Output the [x, y] coordinate of the center of the cell containing the given text.  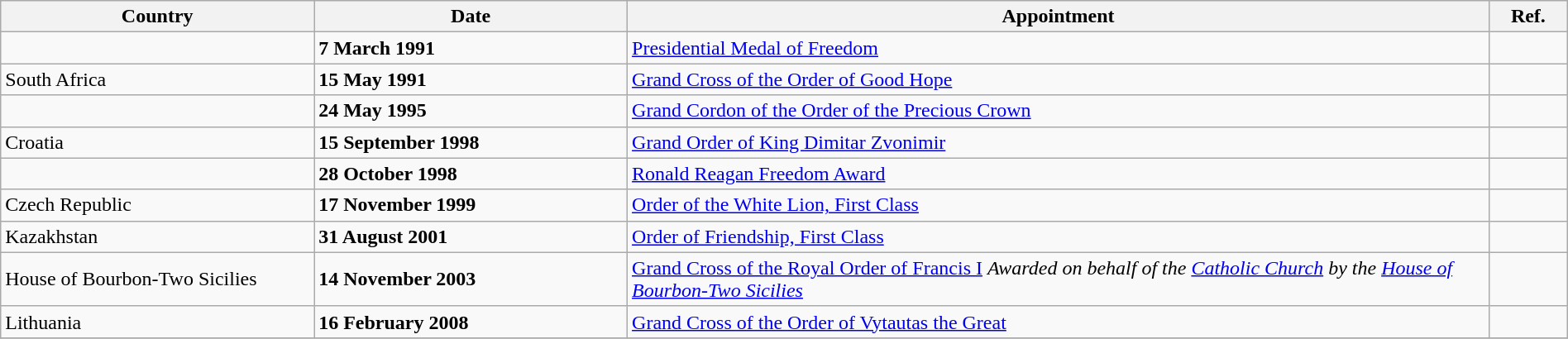
24 May 1995 [471, 111]
Ronald Reagan Freedom Award [1059, 174]
House of Bourbon-Two Sicilies [157, 279]
16 February 2008 [471, 322]
15 September 1998 [471, 142]
Grand Cross of the Order of Vytautas the Great [1059, 322]
Grand Cordon of the Order of the Precious Crown [1059, 111]
Lithuania [157, 322]
Kazakhstan [157, 236]
Grand Order of King Dimitar Zvonimir [1059, 142]
Grand Cross of the Order of Good Hope [1059, 79]
Croatia [157, 142]
Order of Friendship, First Class [1059, 236]
14 November 2003 [471, 279]
Order of the White Lion, First Class [1059, 205]
7 March 1991 [471, 48]
Grand Cross of the Royal Order of Francis I Awarded on behalf of the Catholic Church by the House of Bourbon-Two Sicilies [1059, 279]
Czech Republic [157, 205]
Ref. [1528, 17]
31 August 2001 [471, 236]
Country [157, 17]
Date [471, 17]
Appointment [1059, 17]
17 November 1999 [471, 205]
28 October 1998 [471, 174]
15 May 1991 [471, 79]
South Africa [157, 79]
Presidential Medal of Freedom [1059, 48]
